Capture the cell that displays the provided text and extract its (x, y) central coordinate. 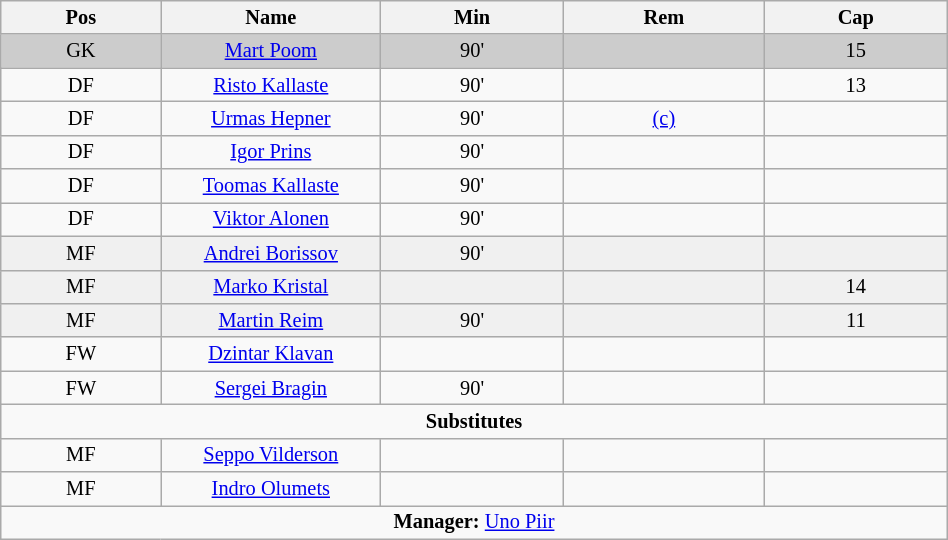
Manager: Uno Piir (474, 522)
Andrei Borissov (271, 253)
Cap (856, 17)
Dzintar Klavan (271, 354)
Risto Kallaste (271, 85)
15 (856, 51)
Urmas Hepner (271, 118)
Toomas Kallaste (271, 186)
Min (472, 17)
14 (856, 287)
Seppo Vilderson (271, 455)
(c) (664, 118)
GK (81, 51)
Substitutes (474, 421)
Indro Olumets (271, 489)
13 (856, 85)
Rem (664, 17)
Sergei Bragin (271, 388)
Name (271, 17)
Martin Reim (271, 320)
11 (856, 320)
Mart Poom (271, 51)
Marko Kristal (271, 287)
Viktor Alonen (271, 219)
Pos (81, 17)
Igor Prins (271, 152)
